Capture the cell that displays the provided text and extract its [X, Y] central coordinate. 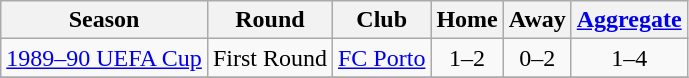
Round [270, 20]
0–2 [537, 58]
Aggregate [629, 20]
FC Porto [381, 58]
First Round [270, 58]
Club [381, 20]
1989–90 UEFA Cup [104, 58]
1–2 [467, 58]
Home [467, 20]
Season [104, 20]
Away [537, 20]
1–4 [629, 58]
